Scan for the cell matching the given text and deliver its [x, y] coordinate at center. 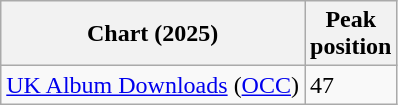
Peakposition [350, 34]
Chart (2025) [153, 34]
47 [350, 85]
UK Album Downloads (OCC) [153, 85]
